Locate the cell with the specified text and output its [x, y] center coordinate. 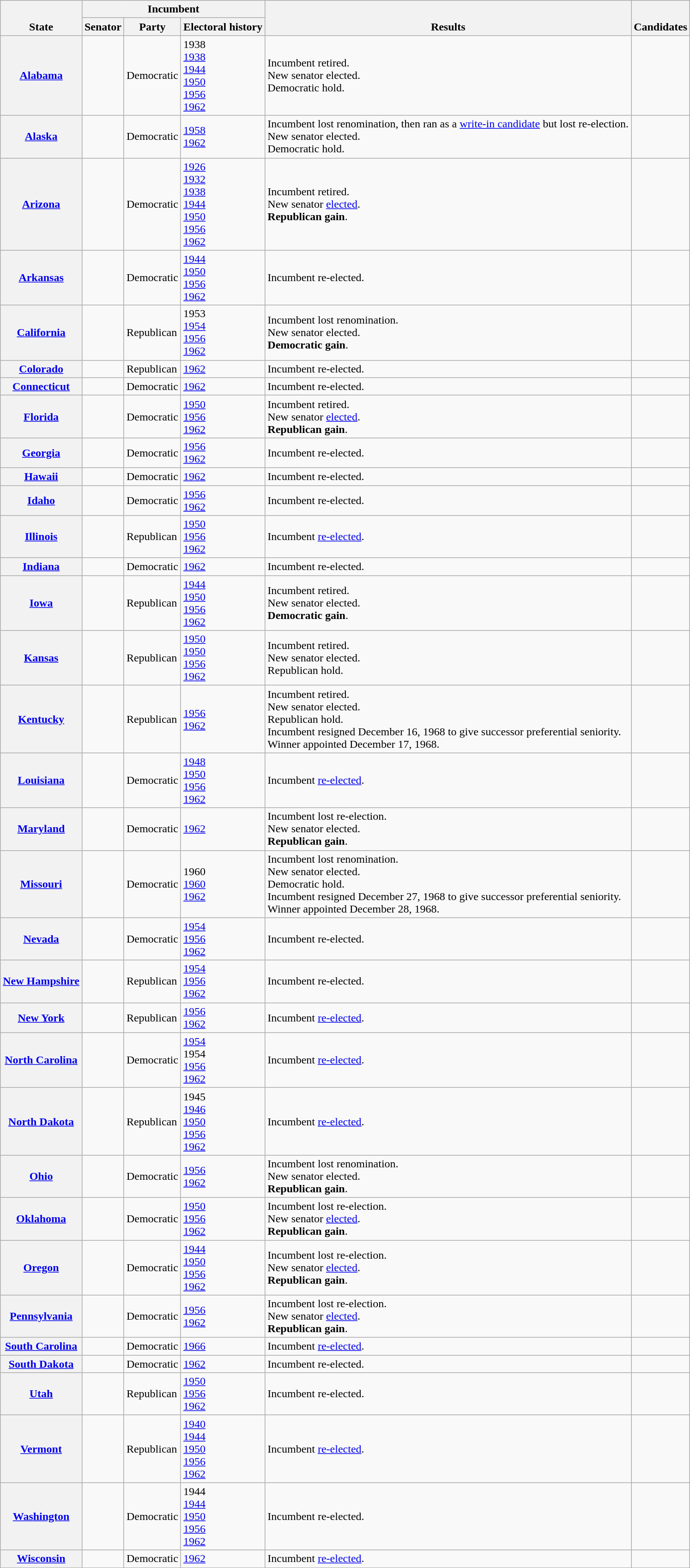
Nevada [42, 939]
Florida [42, 416]
Results [448, 18]
Arizona [42, 204]
1940 1944195019561962 [223, 1449]
Missouri [42, 884]
Illinois [42, 537]
Senator [103, 27]
Utah [42, 1394]
Colorado [42, 369]
South Dakota [42, 1364]
1944 1944195019561962 [223, 1516]
Candidates [660, 18]
Incumbent retired.New senator elected.Democratic gain. [448, 603]
California [42, 332]
Oklahoma [42, 1219]
Electoral history [223, 27]
North Dakota [42, 1121]
1926193219381944195019561962 [223, 204]
Wisconsin [42, 1559]
New Hampshire [42, 981]
Arkansas [42, 278]
1948 195019561962 [223, 780]
Incumbent retired.New senator elected.Republican hold. [448, 658]
1938 19381944195019561962 [223, 76]
1950 195019561962 [223, 658]
Louisiana [42, 780]
1945 1946 195019561962 [223, 1121]
Incumbent lost renomination, then ran as a write-in candidate but lost re-election.New senator elected.Democratic hold. [448, 137]
Georgia [42, 452]
Alaska [42, 137]
South Carolina [42, 1346]
Idaho [42, 500]
New York [42, 1017]
Vermont [42, 1449]
Kentucky [42, 719]
North Carolina [42, 1060]
Indiana [42, 567]
Washington [42, 1516]
19581962 [223, 137]
1953 1954 19561962 [223, 332]
Alabama [42, 76]
Hawaii [42, 476]
Incumbent lost renomination.New senator elected.Democratic gain. [448, 332]
1966 [223, 1346]
Iowa [42, 603]
Incumbent lost renomination.New senator elected.Republican gain. [448, 1176]
Incumbent retired.New senator elected.Democratic hold. [448, 76]
State [42, 18]
Party [152, 27]
Ohio [42, 1176]
Oregon [42, 1268]
Connecticut [42, 386]
Pennsylvania [42, 1316]
Incumbent [173, 9]
Kansas [42, 658]
Maryland [42, 829]
1960 1960 1962 [223, 884]
1954 1954 19561962 [223, 1060]
